Extract the (X, Y) coordinate from the center of the cell holding the provided text.  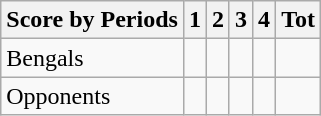
Opponents (92, 96)
Score by Periods (92, 20)
3 (240, 20)
2 (218, 20)
4 (264, 20)
Tot (298, 20)
Bengals (92, 58)
1 (194, 20)
